Search for the cell housing the specified text and yield its (x, y) center coordinate. 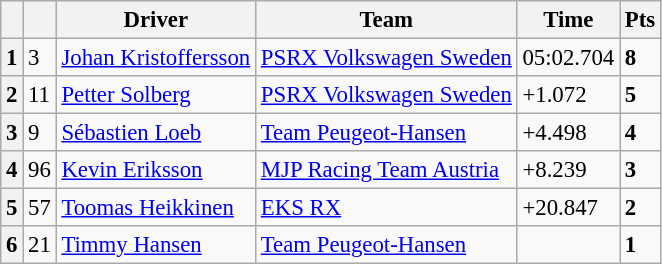
96 (40, 170)
11 (40, 95)
MJP Racing Team Austria (386, 170)
Kevin Eriksson (156, 170)
8 (640, 58)
+1.072 (568, 95)
Team (386, 20)
57 (40, 208)
Sébastien Loeb (156, 133)
+8.239 (568, 170)
Driver (156, 20)
05:02.704 (568, 58)
+4.498 (568, 133)
+20.847 (568, 208)
Time (568, 20)
Timmy Hansen (156, 245)
Johan Kristoffersson (156, 58)
EKS RX (386, 208)
6 (12, 245)
21 (40, 245)
Toomas Heikkinen (156, 208)
Petter Solberg (156, 95)
Pts (640, 20)
9 (40, 133)
